Scan for the cell matching the given text and deliver its (X, Y) coordinate at center. 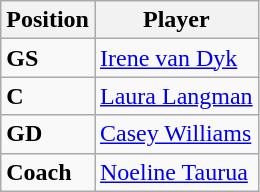
Coach (48, 172)
GS (48, 58)
Casey Williams (176, 134)
Position (48, 20)
Noeline Taurua (176, 172)
GD (48, 134)
Laura Langman (176, 96)
Player (176, 20)
C (48, 96)
Irene van Dyk (176, 58)
